Locate the cell with the specified text and output its (X, Y) center coordinate. 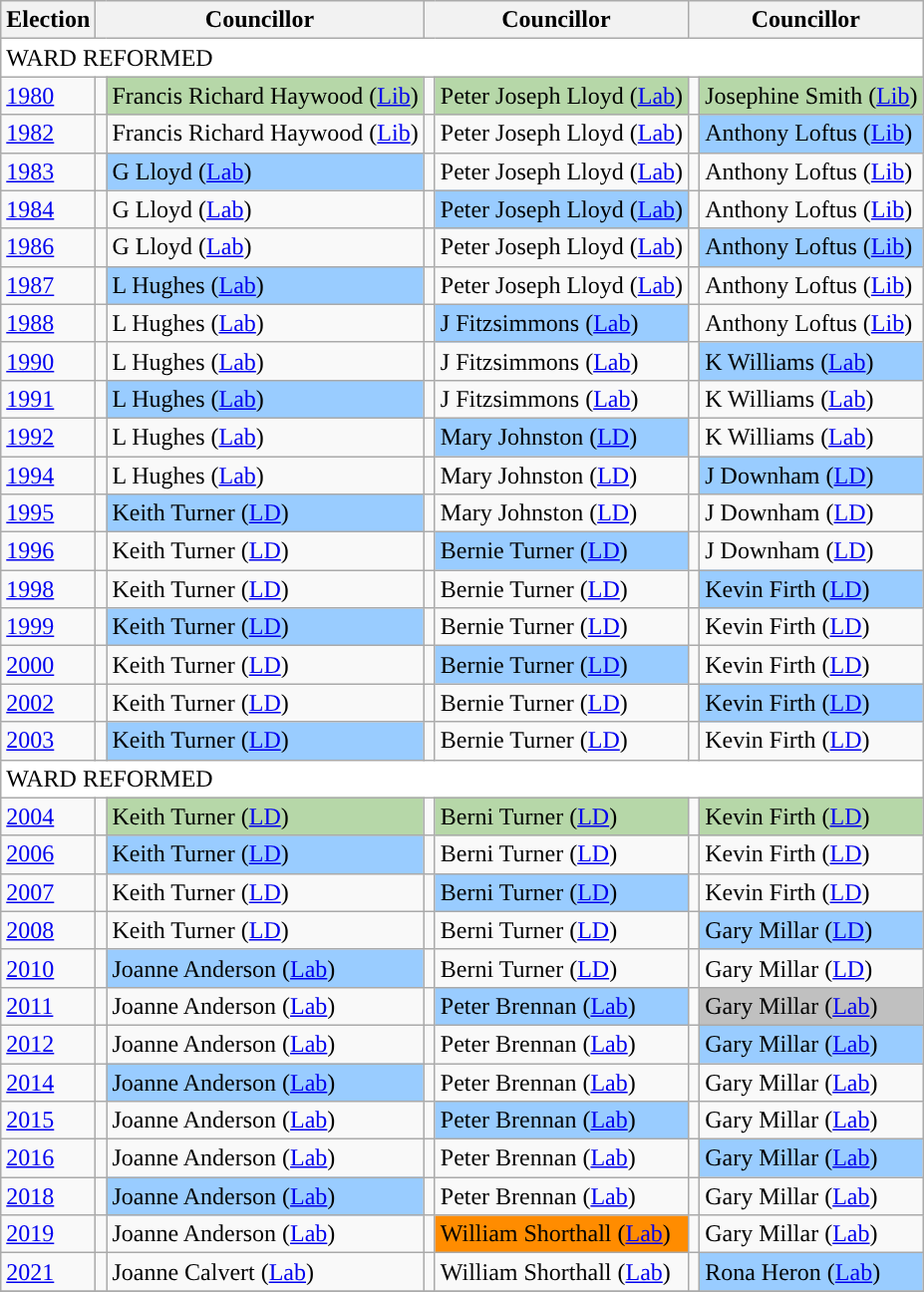
2006 (48, 854)
1991 (48, 399)
1982 (48, 134)
Joanne Calvert (Lab) (265, 1272)
1983 (48, 171)
2012 (48, 1044)
2021 (48, 1272)
2010 (48, 968)
2002 (48, 703)
Rona Heron (Lab) (811, 1272)
2000 (48, 665)
2018 (48, 1196)
2014 (48, 1082)
1994 (48, 476)
2007 (48, 892)
1998 (48, 589)
2016 (48, 1158)
Josephine Smith (Lib) (811, 96)
2004 (48, 816)
1990 (48, 361)
2015 (48, 1121)
1999 (48, 627)
1987 (48, 285)
2003 (48, 741)
2011 (48, 1006)
1980 (48, 96)
1984 (48, 209)
1986 (48, 247)
1992 (48, 437)
1995 (48, 513)
2008 (48, 930)
1988 (48, 323)
2019 (48, 1234)
Election (48, 20)
1996 (48, 551)
